Return the [x, y] coordinate for the center point of the cell that contains the specified text.  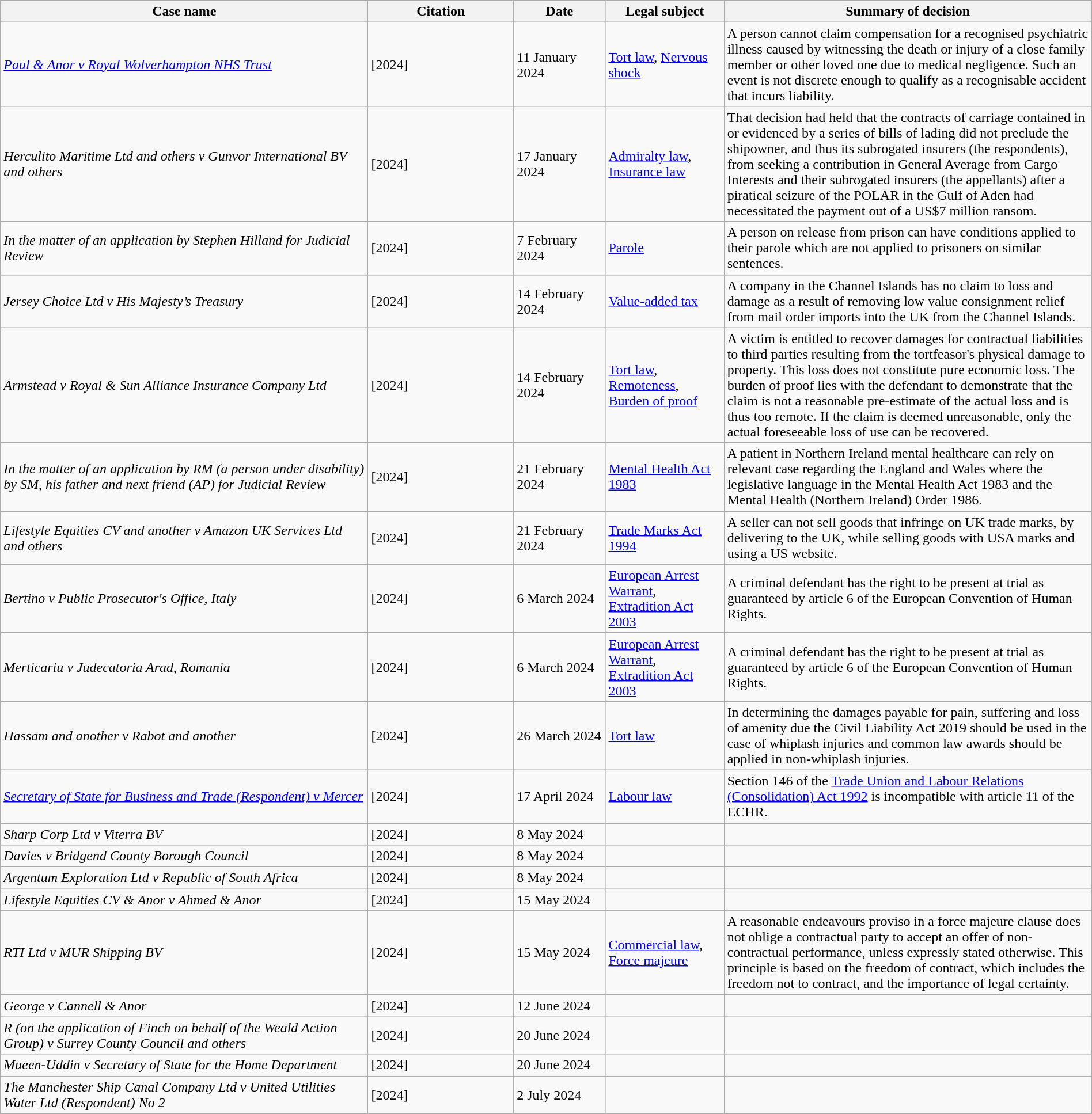
Case name [184, 12]
Parole [665, 248]
Lifestyle Equities CV and another v Amazon UK Services Ltd and others [184, 538]
In the matter of an application by Stephen Hilland for Judicial Review [184, 248]
Admiralty law, Insurance law [665, 164]
Section 146 of the Trade Union and Labour Relations (Consolidation) Act 1992 is incompatible with article 11 of the ECHR. [908, 796]
A seller can not sell goods that infringe on UK trade marks, by delivering to the UK, while selling goods with USA marks and using a US website. [908, 538]
Sharp Corp Ltd v Viterra BV [184, 834]
Date [560, 12]
26 March 2024 [560, 736]
Mental Health Act 1983 [665, 477]
Tort law, Remoteness, Burden of proof [665, 385]
Argentum Exploration Ltd v Republic of South Africa [184, 878]
Tort law [665, 736]
Davies v Bridgend County Borough Council [184, 856]
R (on the application of Finch on behalf of the Weald Action Group) v Surrey County Council and others [184, 1035]
George v Cannell & Anor [184, 1006]
17 April 2024 [560, 796]
Bertino v Public Prosecutor's Office, Italy [184, 599]
Value-added tax [665, 301]
17 January 2024 [560, 164]
Paul & Anor v Royal Wolverhampton NHS Trust [184, 64]
Herculito Maritime Ltd and others v Gunvor International BV and others [184, 164]
11 January 2024 [560, 64]
A person on release from prison can have conditions applied to their parole which are not applied to prisoners on similar sentences. [908, 248]
The Manchester Ship Canal Company Ltd v United Utilities Water Ltd (Respondent) No 2 [184, 1095]
Jersey Choice Ltd v His Majesty’s Treasury [184, 301]
Labour law [665, 796]
Secretary of State for Business and Trade (Respondent) v Mercer [184, 796]
Summary of decision [908, 12]
Lifestyle Equities CV & Anor v Ahmed & Anor [184, 900]
Trade Marks Act 1994 [665, 538]
12 June 2024 [560, 1006]
7 February 2024 [560, 248]
Tort law, Nervous shock [665, 64]
Legal subject [665, 12]
2 July 2024 [560, 1095]
RTI Ltd v MUR Shipping BV [184, 953]
Mueen-Uddin v Secretary of State for the Home Department [184, 1065]
Hassam and another v Rabot and another [184, 736]
Commercial law, Force majeure [665, 953]
Armstead v Royal & Sun Alliance Insurance Company Ltd [184, 385]
In the matter of an application by RM (a person under disability) by SM, his father and next friend (AP) for Judicial Review [184, 477]
Merticariu v Judecatoria Arad, Romania [184, 667]
Citation [441, 12]
